Pinpoint the cell where the given text exists, returning its [X, Y] midpoint coordinate. 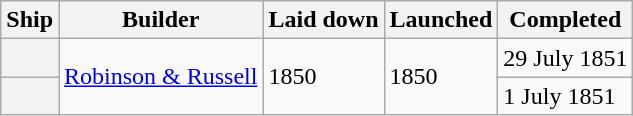
Laid down [324, 20]
Launched [441, 20]
Ship [30, 20]
29 July 1851 [566, 58]
1 July 1851 [566, 96]
Robinson & Russell [161, 77]
Completed [566, 20]
Builder [161, 20]
